Search for the cell housing the specified text and yield its [X, Y] center coordinate. 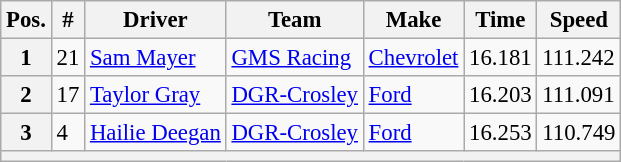
Make [413, 20]
Speed [579, 20]
Time [500, 20]
16.181 [500, 58]
16.253 [500, 133]
# [68, 20]
4 [68, 133]
110.749 [579, 133]
Pos. [26, 20]
21 [68, 58]
GMS Racing [294, 58]
2 [26, 95]
16.203 [500, 95]
17 [68, 95]
Sam Mayer [156, 58]
Taylor Gray [156, 95]
111.242 [579, 58]
1 [26, 58]
Hailie Deegan [156, 133]
3 [26, 133]
Chevrolet [413, 58]
Driver [156, 20]
Team [294, 20]
111.091 [579, 95]
